Output the (x, y) coordinate of the center of the cell containing the given text.  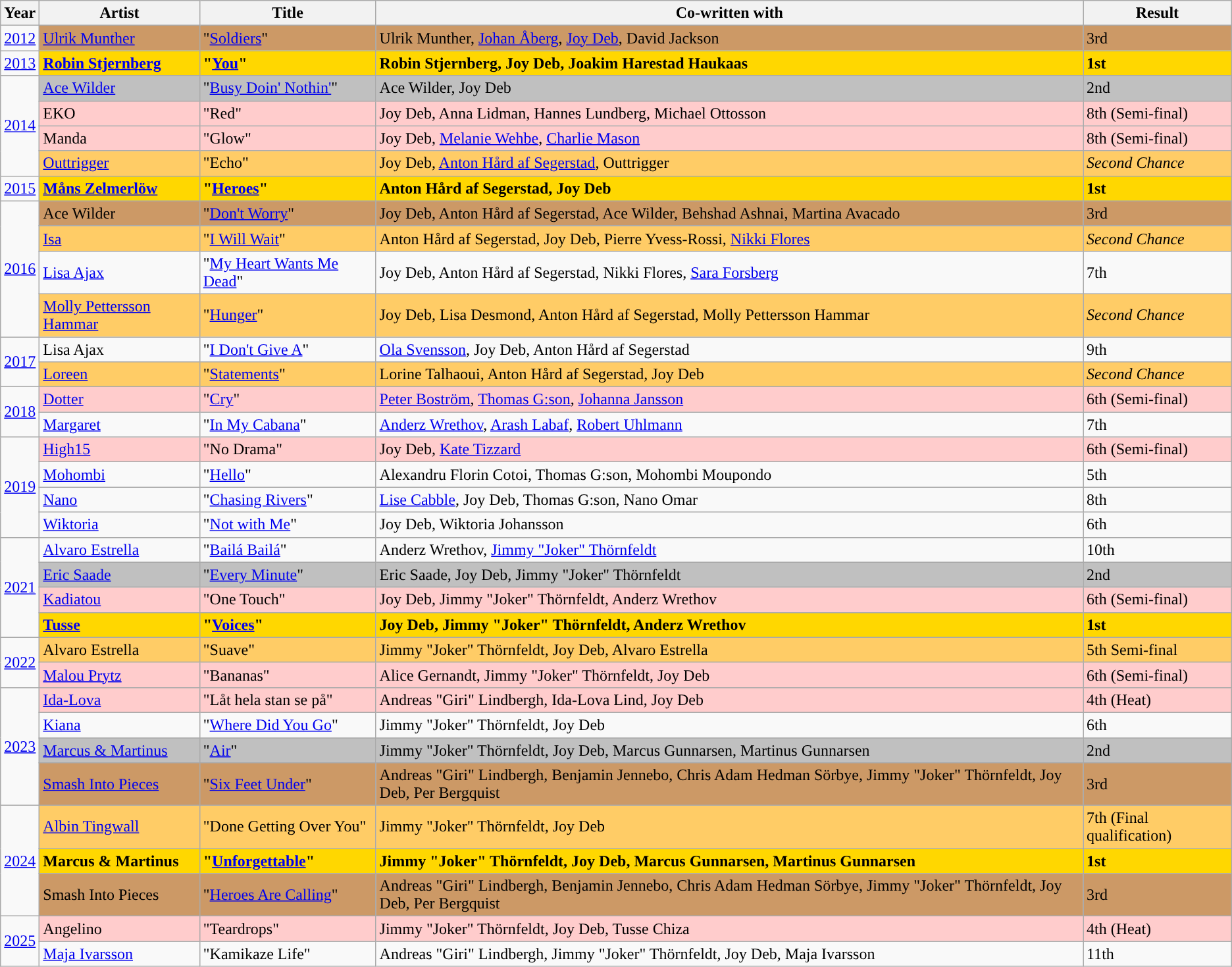
Peter Boström, Thomas G:son, Johanna Jansson (729, 400)
Loreen (120, 375)
"Heroes Are Calling" (288, 895)
Ace Wilder, Joy Deb (729, 88)
"Låt hela stan se på" (288, 700)
Måns Zelmerlöw (120, 188)
Mohombi (120, 475)
Manda (120, 138)
Ulrik Munther, Johan Åberg, Joy Deb, David Jackson (729, 38)
5th Semi-final (1158, 650)
Dotter (120, 400)
"My Heart Wants Me Dead" (288, 273)
Co-written with (729, 13)
2012 (20, 38)
2015 (20, 188)
Robin Stjernberg (120, 63)
Joy Deb, Anton Hård af Segerstad, Outtrigger (729, 163)
Anderz Wrethov, Arash Labaf, Robert Uhlmann (729, 425)
2018 (20, 412)
"Heroes" (288, 188)
Alice Gernandt, Jimmy "Joker" Thörnfeldt, Joy Deb (729, 675)
"Done Getting Over You" (288, 827)
Andreas "Giri" Lindbergh, Ida-Lova Lind, Joy Deb (729, 700)
Ulrik Munther (120, 38)
9th (1158, 350)
"Hello" (288, 475)
High15 (120, 450)
Result (1158, 13)
Molly Pettersson Hammar (120, 315)
"Bananas" (288, 675)
"Echo" (288, 163)
Year (20, 13)
"Kamikaze Life" (288, 954)
2025 (20, 941)
Lorine Talhaoui, Anton Hård af Segerstad, Joy Deb (729, 375)
2016 (20, 269)
Joy Deb, Anton Hård af Segerstad, Ace Wilder, Behshad Ashnai, Martina Avacado (729, 213)
Joy Deb, Anton Hård af Segerstad, Nikki Flores, Sara Forsberg (729, 273)
Anton Hård af Segerstad, Joy Deb (729, 188)
"Unforgettable" (288, 861)
Jimmy "Joker" Thörnfeldt, Joy Deb, Tusse Chiza (729, 929)
Jimmy "Joker" Thörnfeldt, Joy Deb, Alvaro Estrella (729, 650)
Joy Deb, Melanie Wehbe, Charlie Mason (729, 138)
7th (Final qualification) (1158, 827)
8th (1158, 500)
Wiktoria (120, 525)
"Hunger" (288, 315)
Andreas "Giri" Lindbergh, Jimmy "Joker" Thörnfeldt, Joy Deb, Maja Ivarsson (729, 954)
Anton Hård af Segerstad, Joy Deb, Pierre Yvess-Rossi, Nikki Flores (729, 238)
Malou Prytz (120, 675)
"Chasing Rivers" (288, 500)
2013 (20, 63)
2019 (20, 487)
Tusse (120, 625)
Artist (120, 13)
Nano (120, 500)
Angelino (120, 929)
Title (288, 13)
"Soldiers" (288, 38)
"Where Did You Go" (288, 725)
"Air" (288, 750)
Ida-Lova (120, 700)
2022 (20, 662)
"Busy Doin' Nothin'" (288, 88)
Lise Cabble, Joy Deb, Thomas G:son, Nano Omar (729, 500)
Joy Deb, Kate Tizzard (729, 450)
"Bailá Bailá" (288, 550)
"Every Minute" (288, 575)
"I Don't Give A" (288, 350)
Eric Saade, Joy Deb, Jimmy "Joker" Thörnfeldt (729, 575)
"Don't Worry" (288, 213)
Outtrigger (120, 163)
"No Drama" (288, 450)
Kadiatou (120, 600)
2017 (20, 362)
5th (1158, 475)
Isa (120, 238)
"Teardrops" (288, 929)
Joy Deb, Lisa Desmond, Anton Hård af Segerstad, Molly Pettersson Hammar (729, 315)
"Not with Me" (288, 525)
"Cry" (288, 400)
"One Touch" (288, 600)
"Glow" (288, 138)
Joy Deb, Anna Lidman, Hannes Lundberg, Michael Ottosson (729, 113)
Joy Deb, Wiktoria Johansson (729, 525)
Eric Saade (120, 575)
Robin Stjernberg, Joy Deb, Joakim Harestad Haukaas (729, 63)
Maja Ivarsson (120, 954)
"Red" (288, 113)
EKO (120, 113)
2014 (20, 126)
"Suave" (288, 650)
"In My Cabana" (288, 425)
11th (1158, 954)
Anderz Wrethov, Jimmy "Joker" Thörnfeldt (729, 550)
"I Will Wait" (288, 238)
2024 (20, 861)
Margaret (120, 425)
"Voices" (288, 625)
10th (1158, 550)
2021 (20, 587)
"Six Feet Under" (288, 785)
Ola Svensson, Joy Deb, Anton Hård af Segerstad (729, 350)
Kiana (120, 725)
2023 (20, 746)
"Statements" (288, 375)
Albin Tingwall (120, 827)
Alexandru Florin Cotoi, Thomas G:son, Mohombi Moupondo (729, 475)
"You" (288, 63)
